Locate the cell with the specified text and output its (x, y) center coordinate. 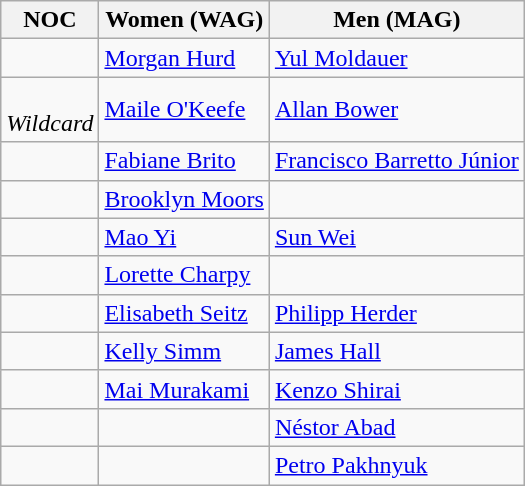
Philipp Herder (396, 313)
Women (WAG) (184, 20)
Elisabeth Seitz (184, 313)
Kenzo Shirai (396, 389)
Petro Pakhnyuk (396, 465)
Néstor Abad (396, 427)
Fabiane Brito (184, 161)
Mao Yi (184, 237)
Yul Moldauer (396, 58)
Francisco Barretto Júnior (396, 161)
Morgan Hurd (184, 58)
Maile O'Keefe (184, 110)
Wildcard (50, 110)
Men (MAG) (396, 20)
Mai Murakami (184, 389)
NOC (50, 20)
Allan Bower (396, 110)
Brooklyn Moors (184, 199)
Lorette Charpy (184, 275)
Sun Wei (396, 237)
Kelly Simm (184, 351)
James Hall (396, 351)
